Search for the cell housing the specified text and yield its (X, Y) center coordinate. 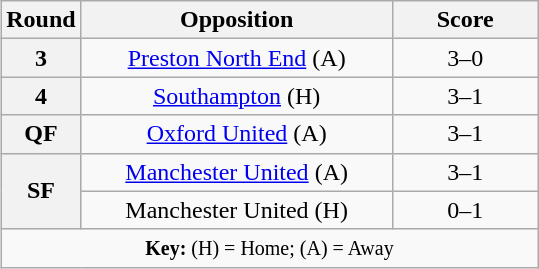
Score (465, 20)
Manchester United (A) (236, 172)
3–0 (465, 58)
SF (41, 191)
Manchester United (H) (236, 210)
3 (41, 58)
0–1 (465, 210)
Preston North End (A) (236, 58)
QF (41, 134)
Round (41, 20)
4 (41, 96)
Oxford United (A) (236, 134)
Opposition (236, 20)
Key: (H) = Home; (A) = Away (270, 248)
Southampton (H) (236, 96)
